Return the [x, y] coordinate for the center point of the cell that contains the specified text.  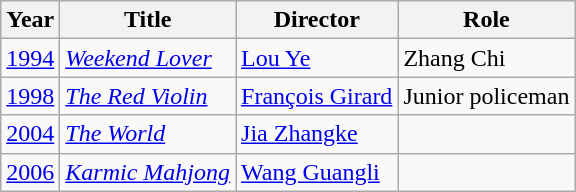
1998 [30, 96]
Jia Zhangke [317, 134]
Role [486, 20]
Lou Ye [317, 58]
Zhang Chi [486, 58]
Junior policeman [486, 96]
1994 [30, 58]
Weekend Lover [148, 58]
François Girard [317, 96]
Karmic Mahjong [148, 172]
Director [317, 20]
Title [148, 20]
2006 [30, 172]
2004 [30, 134]
The Red Violin [148, 96]
Year [30, 20]
The World [148, 134]
Wang Guangli [317, 172]
